From the cell containing the given text, extract its center point as [X, Y] coordinate. 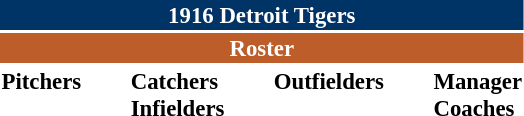
Roster [262, 48]
1916 Detroit Tigers [262, 15]
